Determine the [X, Y] coordinate at the center of the cell enclosing the given text.  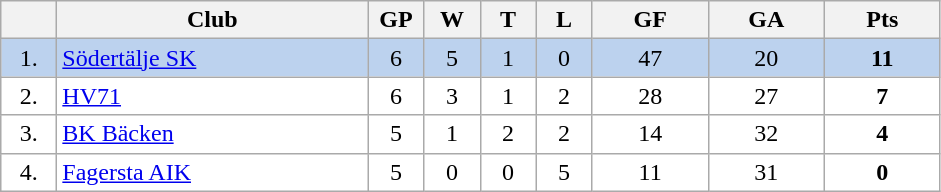
3. [29, 134]
Club [212, 20]
Södertälje SK [212, 58]
Fagersta AIK [212, 172]
BK Bäcken [212, 134]
32 [766, 134]
GF [650, 20]
2. [29, 96]
GA [766, 20]
4 [882, 134]
7 [882, 96]
Pts [882, 20]
3 [452, 96]
1. [29, 58]
47 [650, 58]
31 [766, 172]
GP [396, 20]
14 [650, 134]
T [508, 20]
HV71 [212, 96]
28 [650, 96]
L [564, 20]
27 [766, 96]
20 [766, 58]
4. [29, 172]
W [452, 20]
